Search for the cell housing the specified text and yield its [x, y] center coordinate. 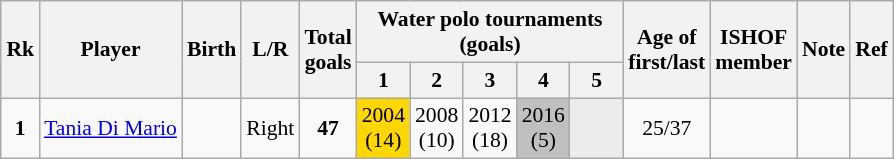
25/37 [666, 128]
Totalgoals [328, 50]
2004(14) [384, 128]
3 [490, 80]
2 [436, 80]
2008(10) [436, 128]
Age offirst/last [666, 50]
L/R [270, 50]
4 [544, 80]
Tania Di Mario [110, 128]
Player [110, 50]
2012(18) [490, 128]
5 [596, 80]
Water polo tournaments(goals) [490, 32]
47 [328, 128]
ISHOFmember [754, 50]
Note [824, 50]
Ref [871, 50]
Right [270, 128]
Rk [20, 50]
Birth [212, 50]
2016(5) [544, 128]
